Locate the cell with the specified text and output its [X, Y] center coordinate. 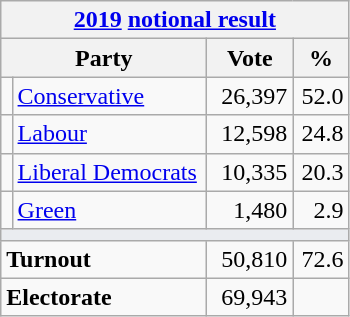
Turnout [104, 259]
Vote [250, 58]
% [321, 58]
Electorate [104, 297]
50,810 [250, 259]
72.6 [321, 259]
2.9 [321, 210]
69,943 [250, 297]
Green [110, 210]
26,397 [250, 96]
12,598 [250, 134]
20.3 [321, 172]
Liberal Democrats [110, 172]
52.0 [321, 96]
1,480 [250, 210]
2019 notional result [175, 20]
Labour [110, 134]
Party [104, 58]
10,335 [250, 172]
24.8 [321, 134]
Conservative [110, 96]
